Search for the cell housing the specified text and yield its [x, y] center coordinate. 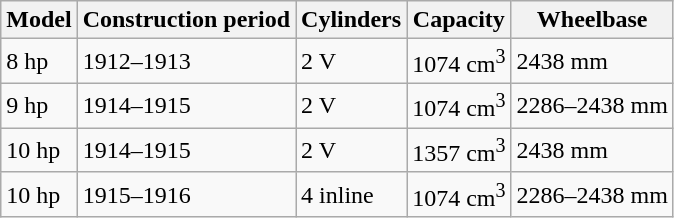
Cylinders [352, 20]
4 inline [352, 194]
Model [39, 20]
Wheelbase [592, 20]
Construction period [186, 20]
1915–1916 [186, 194]
Capacity [459, 20]
8 hp [39, 62]
1357 cm3 [459, 150]
1912–1913 [186, 62]
9 hp [39, 106]
